Search for the cell housing the specified text and yield its (X, Y) center coordinate. 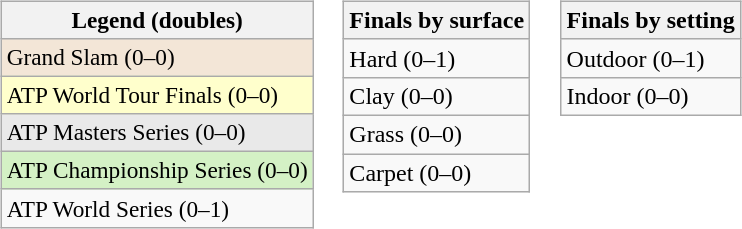
Clay (0–0) (437, 96)
ATP Masters Series (0–0) (157, 133)
Hard (0–1) (437, 58)
Legend (doubles) (157, 20)
Indoor (0–0) (650, 96)
ATP World Tour Finals (0–0) (157, 95)
Finals by setting (650, 20)
Carpet (0–0) (437, 173)
Grass (0–0) (437, 134)
Outdoor (0–1) (650, 58)
Grand Slam (0–0) (157, 57)
ATP World Series (0–1) (157, 208)
Finals by surface (437, 20)
ATP Championship Series (0–0) (157, 171)
